Find where the given text appears and provide that cell's center as [x, y] coordinate. 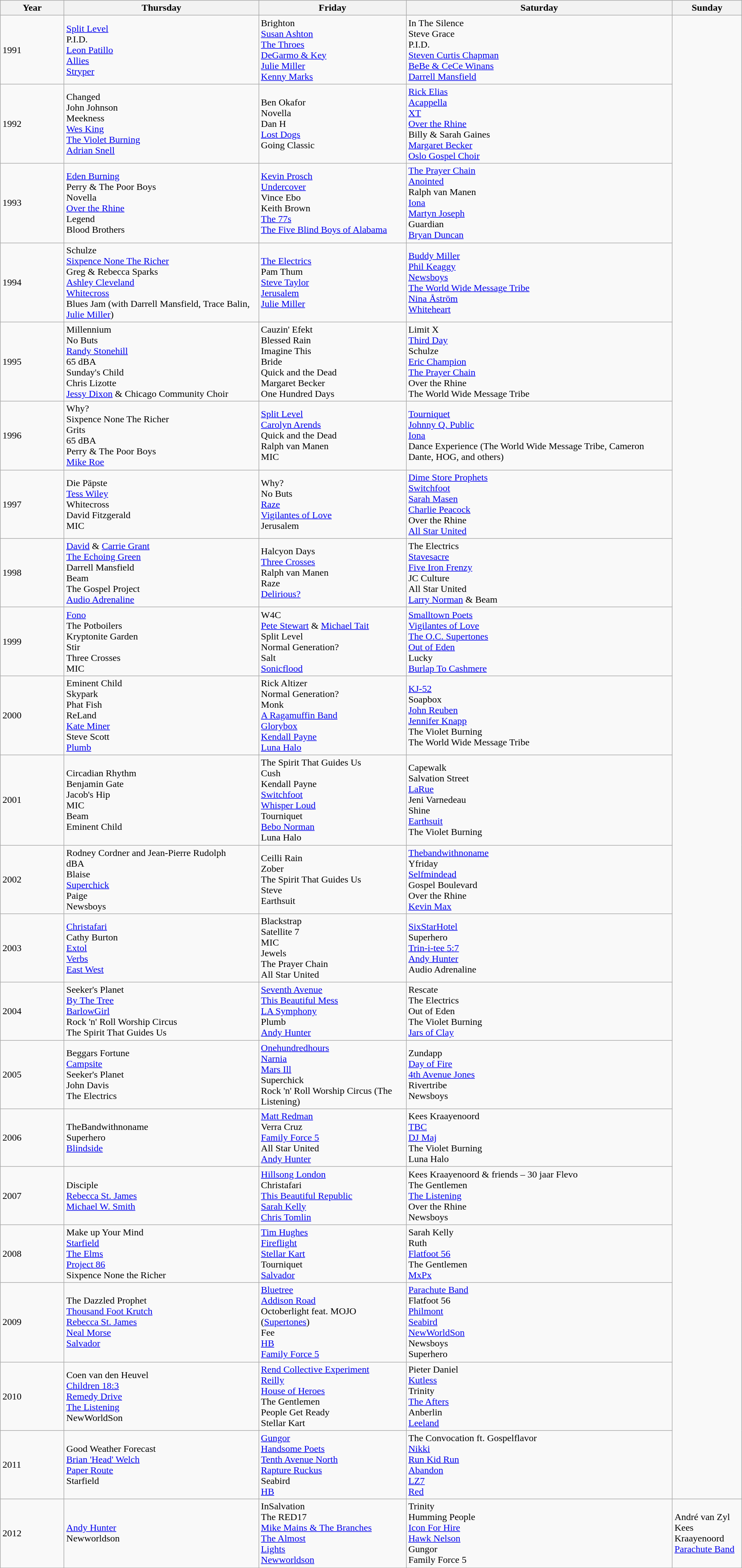
DiscipleRebecca St. JamesMichael W. Smith [162, 1196]
2003 [33, 948]
1998 [33, 572]
Year [33, 8]
1999 [33, 641]
Dime Store ProphetsSwitchfootSarah MasenCharlie PeacockOver the RhineAll Star United [539, 504]
KJ-52SoapboxJohn ReubenJennifer KnappThe Violet BurningThe World Wide Message Tribe [539, 715]
1997 [33, 504]
Die PäpsteTess WileyWhitecrossDavid FitzgeraldMIC [162, 504]
2010 [33, 1396]
TourniquetJohnny Q. PublicIonaDance Experience (The World Wide Message Tribe, Cameron Dante, HOG, and others) [539, 435]
The ElectricsPam ThumSteve TaylorJerusalemJulie Miller [333, 282]
Why?Sixpence None The RicherGrits65 dBAPerry & The Poor BoysMike Roe [162, 435]
Smalltown PoetsVigilantes of LoveThe O.C. SupertonesOut of EdenLuckyBurlap To Cashmere [539, 641]
SixStarHotelSuperheroTrin-i-tee 5:7Andy HunterAudio Adrenaline [539, 948]
BlackstrapSatellite 7MICJewelsThe Prayer ChainAll Star United [333, 948]
Tim HughesFireflightStellar KartTourniquetSalvador [333, 1254]
2008 [33, 1254]
Seventh AvenueThis Beautiful MessLA SymphonyPlumbAndy Hunter [333, 1011]
2012 [33, 1534]
Split LevelP.I.D.Leon PatilloAlliesStryper [162, 50]
Make up Your Mind StarfieldThe ElmsProject 86Sixpence None the Richer [162, 1254]
The Spirit That Guides UsCushKendall PayneSwitchfootWhisper LoudTourniquetBebo NormanLuna Halo [333, 800]
Thursday [162, 8]
Beggars FortuneCampsiteSeeker's PlanetJohn DavisThe Electrics [162, 1074]
TheBandwithnonameSuperheroBlindside [162, 1138]
InSalvationThe RED17Mike Mains & The BranchesThe AlmostLightsNewworldson [333, 1534]
W4CPete Stewart & Michael TaitSplit LevelNormal Generation?SaltSonicflood [333, 641]
Halcyon DaysThree CrossesRalph van ManenRazeDelirious? [333, 572]
GungorHandsome PoetsTenth Avenue NorthRapture RuckusSeabirdHB [333, 1465]
2000 [33, 715]
ChristafariCathy BurtonExtolVerbsEast West [162, 948]
Coen van den HeuvelChildren 18:3Remedy DriveThe ListeningNewWorldSon [162, 1396]
Kevin ProschUndercoverVince EboKeith BrownThe 77sThe Five Blind Boys of Alabama [333, 203]
MillenniumNo ButsRandy Stonehill65 dBASunday's ChildChris LizotteJessy Dixon & Chicago Community Choir [162, 362]
Kees KraayenoordTBCDJ MajThe Violet BurningLuna Halo [539, 1138]
2007 [33, 1196]
Hillsong LondonChristafariThis Beautiful RepublicSarah KellyChris Tomlin [333, 1196]
1992 [33, 124]
Seeker's PlanetBy The TreeBarlowGirlRock 'n' Roll Worship CircusThe Spirit That Guides Us [162, 1011]
The Convocation ft. GospelflavorNikkiRun Kid RunAbandonLZ7Red [539, 1465]
Saturday [539, 8]
Parachute BandFlatfoot 56PhilmontSeabirdNewWorldSonNewsboysSuperhero [539, 1322]
1995 [33, 362]
2002 [33, 879]
Ceilli RainZoberThe Spirit That Guides UsSteveEarthsuit [333, 879]
Matt RedmanVerra CruzFamily Force 5All Star UnitedAndy Hunter [333, 1138]
Eden BurningPerry & The Poor BoysNovellaOver the RhineLegendBlood Brothers [162, 203]
Split LevelCarolyn ArendsQuick and the DeadRalph van ManenMIC [333, 435]
Friday [333, 8]
FonoThe PotboilersKryptonite GardenStirThree CrossesMIC [162, 641]
In The SilenceSteve GraceP.I.D.Steven Curtis ChapmanBeBe & CeCe WinansDarrell Mansfield [539, 50]
1994 [33, 282]
SchulzeSixpence None The RicherGreg & Rebecca SparksAshley ClevelandWhitecrossBlues Jam (with Darrell Mansfield, Trace Balin, Julie Miller) [162, 282]
TrinityHumming PeopleIcon For HireHawk NelsonGungorFamily Force 5 [539, 1534]
CapewalkSalvation StreetLaRueJeni VarnedeauShineEarthsuitThe Violet Burning [539, 800]
The ElectricsStavesacreFive Iron FrenzyJC CultureAll Star UnitedLarry Norman & Beam [539, 572]
Sunday [707, 8]
Good Weather ForecastBrian 'Head' WelchPaper RouteStarfield [162, 1465]
Eminent ChildSkyparkPhat FishReLandKate MinerSteve ScottPlumb [162, 715]
Rend Collective ExperimentReillyHouse of HeroesThe GentlemenPeople Get ReadyStellar Kart [333, 1396]
OnehundredhoursNarniaMars IllSuperchickRock 'n' Roll Worship Circus (The Listening) [333, 1074]
2001 [33, 800]
Cauzin' EfektBlessed RainImagine ThisBrideQuick and the DeadMargaret BeckerOne Hundred Days [333, 362]
The Dazzled ProphetThousand Foot KrutchRebecca St. JamesNeal MorseSalvador [162, 1322]
1996 [33, 435]
David & Carrie GrantThe Echoing GreenDarrell MansfieldBeamThe Gospel ProjectAudio Adrenaline [162, 572]
2009 [33, 1322]
Kees Kraayenoord & friends – 30 jaar FlevoThe GentlemenThe ListeningOver the RhineNewsboys [539, 1196]
BluetreeAddison RoadOctoberlight feat. MOJO (Supertones)FeeHBFamily Force 5 [333, 1322]
2011 [33, 1465]
Sarah KellyRuthFlatfoot 56The GentlemenMxPx [539, 1254]
The Prayer ChainAnointedRalph van ManenIonaMartyn JosephGuardianBryan Duncan [539, 203]
Pieter DanielKutlessTrinityThe AftersAnberlinLeeland [539, 1396]
2004 [33, 1011]
Buddy MillerPhil KeaggyNewsboysThe World Wide Message TribeNina ÅströmWhiteheart [539, 282]
1991 [33, 50]
Rick AltizerNormal Generation?MonkA Ragamuffin BandGloryboxKendall PayneLuna Halo [333, 715]
Rodney Cordner and Jean-Pierre RudolphdBABlaiseSuperchickPaigeNewsboys [162, 879]
Circadian RhythmBenjamin GateJacob's HipMICBeamEminent Child [162, 800]
ChangedJohn JohnsonMeeknessWes KingThe Violet BurningAdrian Snell [162, 124]
2006 [33, 1138]
Limit XThird DaySchulzeEric ChampionThe Prayer ChainOver the RhineThe World Wide Message Tribe [539, 362]
Ben OkaforNovellaDan HLost DogsGoing Classic [333, 124]
2005 [33, 1074]
ThebandwithnonameYfridaySelfmindeadGospel BoulevardOver the RhineKevin Max [539, 879]
Andy HunterNewworldson [162, 1534]
BrightonSusan AshtonThe ThroesDeGarmo & KeyJulie MillerKenny Marks [333, 50]
Why?No ButsRazeVigilantes of LoveJerusalem [333, 504]
Rick EliasAcappellaXTOver the RhineBilly & Sarah GainesMargaret BeckerOslo Gospel Choir [539, 124]
1993 [33, 203]
RescateThe ElectricsOut of EdenThe Violet BurningJars of Clay [539, 1011]
André van ZylKees KraayenoordParachute Band [707, 1534]
ZundappDay of Fire4th Avenue JonesRivertribeNewsboys [539, 1074]
